Capture the cell that displays the provided text and extract its [x, y] central coordinate. 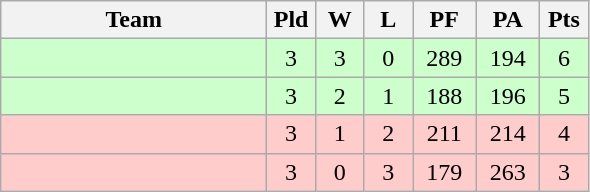
PA [508, 20]
188 [444, 96]
Pts [564, 20]
5 [564, 96]
214 [508, 134]
196 [508, 96]
263 [508, 172]
194 [508, 58]
Pld [292, 20]
L [388, 20]
4 [564, 134]
211 [444, 134]
179 [444, 172]
6 [564, 58]
PF [444, 20]
W [340, 20]
289 [444, 58]
Team [134, 20]
